Return the (x, y) coordinate for the center point of the cell that contains the specified text.  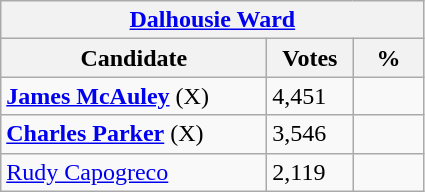
Rudy Capogreco (134, 172)
3,546 (310, 134)
Candidate (134, 58)
% (388, 58)
Votes (310, 58)
2,119 (310, 172)
4,451 (310, 96)
Dalhousie Ward (212, 20)
Charles Parker (X) (134, 134)
James McAuley (X) (134, 96)
